Detect which cell encompasses the target text, then output its [X, Y] center coordinate. 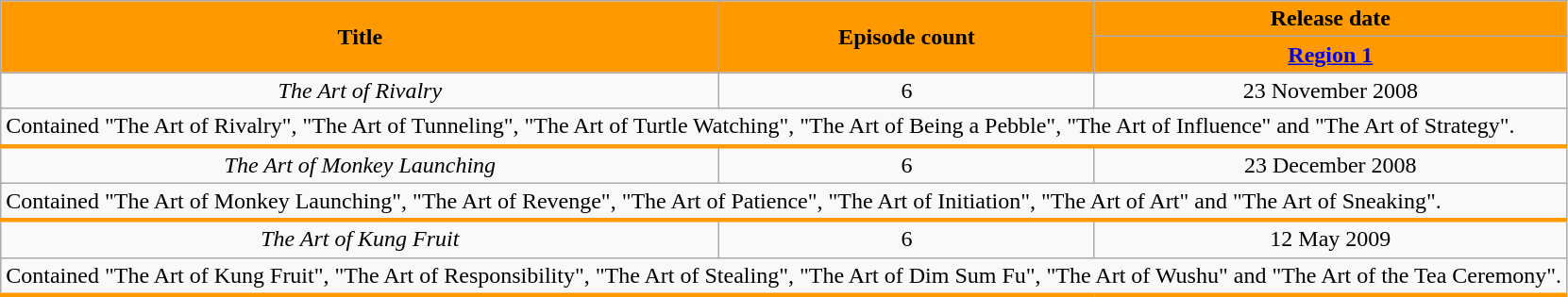
23 December 2008 [1331, 164]
Release date [1331, 19]
Region 1 [1331, 55]
Episode count [906, 37]
23 November 2008 [1331, 91]
12 May 2009 [1331, 239]
Title [361, 37]
The Art of Kung Fruit [361, 239]
The Art of Rivalry [361, 91]
The Art of Monkey Launching [361, 164]
